Search for the cell housing the specified text and yield its [x, y] center coordinate. 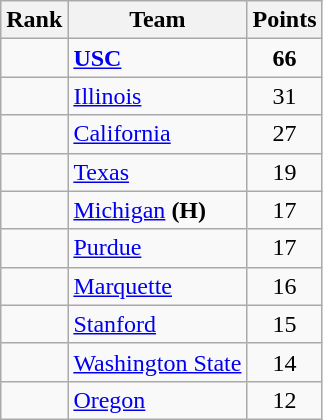
Washington State [158, 362]
Rank [34, 20]
Points [284, 20]
Illinois [158, 96]
14 [284, 362]
31 [284, 96]
California [158, 134]
Oregon [158, 400]
19 [284, 172]
16 [284, 286]
Stanford [158, 324]
USC [158, 58]
27 [284, 134]
12 [284, 400]
Michigan (H) [158, 210]
15 [284, 324]
Marquette [158, 286]
Team [158, 20]
Purdue [158, 248]
66 [284, 58]
Texas [158, 172]
